Search for the cell housing the specified text and yield its [X, Y] center coordinate. 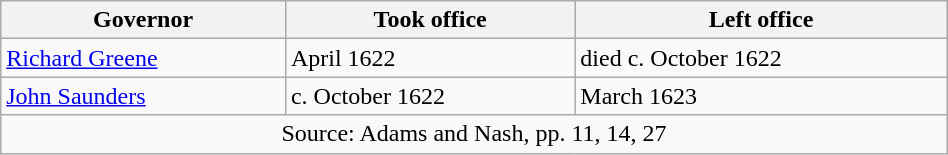
Took office [430, 20]
March 1623 [761, 96]
John Saunders [144, 96]
April 1622 [430, 58]
c. October 1622 [430, 96]
Left office [761, 20]
Governor [144, 20]
Richard Greene [144, 58]
Source: Adams and Nash, pp. 11, 14, 27 [474, 134]
died c. October 1622 [761, 58]
